Search for the cell housing the specified text and yield its (x, y) center coordinate. 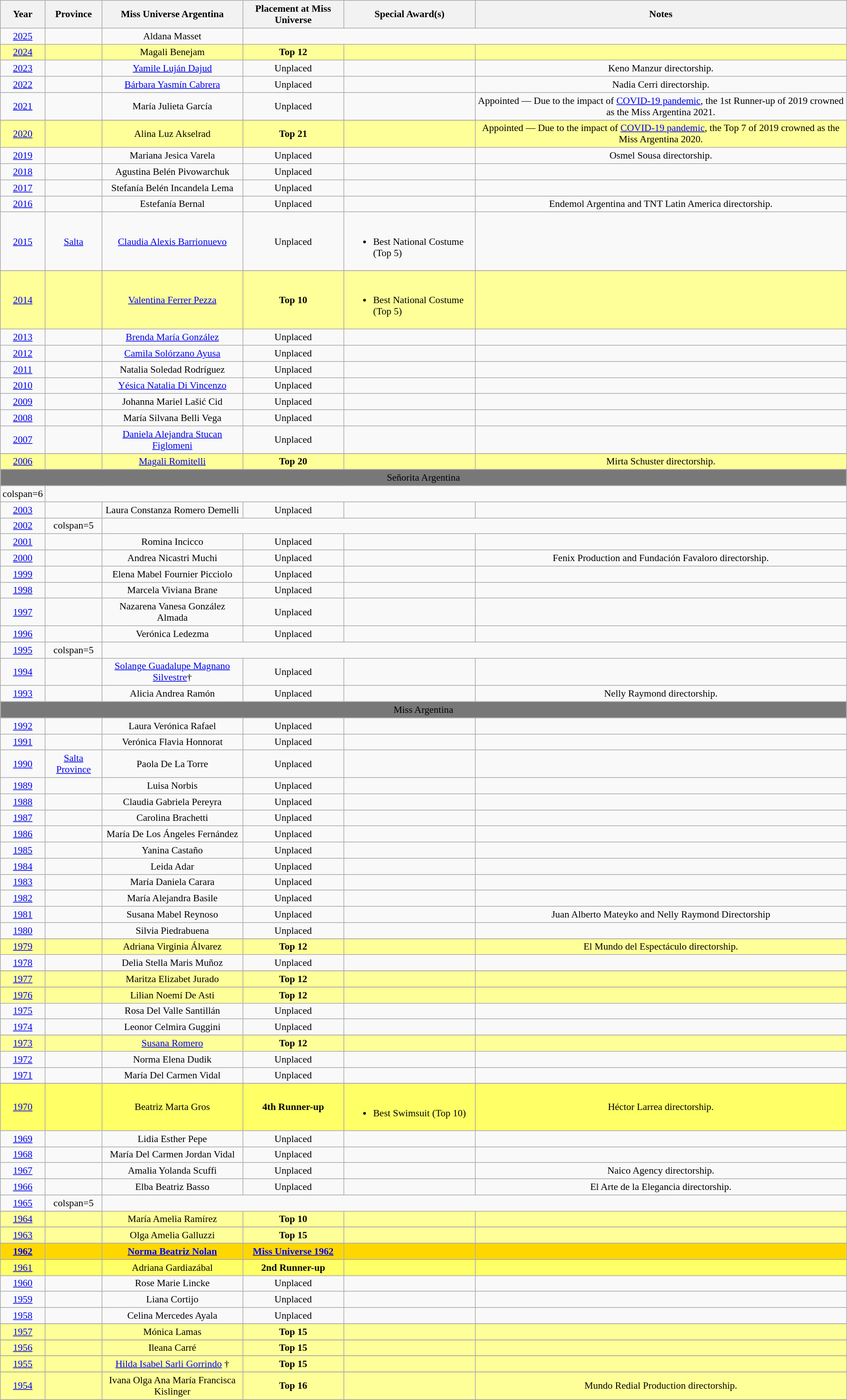
2006 (23, 462)
2018 (23, 172)
1977 (23, 979)
María De Los Ángeles Fernández (173, 834)
Magali Romitelli (173, 462)
2017 (23, 188)
1989 (23, 786)
Solange Guadalupe Magnano Silvestre† (173, 672)
Special Award(s) (409, 14)
Stefanía Belén Incandela Lema (173, 188)
Lilian Noemí De Asti (173, 995)
1970 (23, 1107)
Brenda María González (173, 337)
2001 (23, 542)
Top 20 (293, 462)
Agustina Belén Pivowarchuk (173, 172)
Luisa Norbis (173, 786)
Héctor Larrea directorship. (661, 1107)
1988 (23, 802)
Miss Universe 1962 (293, 1251)
2025 (23, 36)
Elba Beatriz Basso (173, 1187)
Mundo Redial Production directorship. (661, 1386)
1993 (23, 694)
2009 (23, 402)
1973 (23, 1044)
1975 (23, 1011)
1984 (23, 866)
Mónica Lamas (173, 1332)
1998 (23, 590)
Liana Cortijo (173, 1300)
Mirta Schuster directorship. (661, 462)
1978 (23, 963)
Adriana Virginia Álvarez (173, 947)
Salta (74, 242)
Salta Province (74, 764)
Señorita Argentina (424, 478)
Susana Mabel Reynoso (173, 915)
colspan=6 (23, 494)
1983 (23, 882)
Laura Verónica Rafael (173, 726)
Rose Marie Lincke (173, 1284)
Ileana Carré (173, 1348)
Olga Amelia Galluzzi (173, 1236)
Province (74, 14)
Andrea Nicastri Muchi (173, 558)
Adriana Gardiazábal (173, 1268)
2000 (23, 558)
1955 (23, 1364)
1990 (23, 764)
Paola De La Torre (173, 764)
1959 (23, 1300)
Natalia Soledad Rodríguez (173, 370)
Miss Universe Argentina (173, 14)
Bárbara Yasmín Cabrera (173, 84)
Marcela Viviana Brane (173, 590)
2015 (23, 242)
1981 (23, 915)
Top 16 (293, 1386)
Camila Solórzano Ayusa (173, 354)
1962 (23, 1251)
Mariana Jesica Varela (173, 156)
1982 (23, 899)
María Daniela Carara (173, 882)
2012 (23, 354)
2nd Runner-up (293, 1268)
2003 (23, 510)
Elena Mabel Fournier Picciolo (173, 574)
María Amelia Ramírez (173, 1219)
Susana Romero (173, 1044)
1987 (23, 818)
María Del Carmen Jordan Vidal (173, 1155)
Delia Stella Maris Muñoz (173, 963)
Notes (661, 14)
1994 (23, 672)
1986 (23, 834)
Hilda Isabel Sarli Gorrindo † (173, 1364)
2021 (23, 107)
Appointed — Due to the impact of COVID-19 pandemic, the Top 7 of 2019 crowned as the Miss Argentina 2020. (661, 134)
1968 (23, 1155)
1979 (23, 947)
Verónica Flavia Honnorat (173, 742)
2011 (23, 370)
Beatriz Marta Gros (173, 1107)
María Julieta García (173, 107)
Norma Elena Dudik (173, 1059)
1956 (23, 1348)
Lidia Esther Pepe (173, 1139)
Naico Agency directorship. (661, 1171)
María Del Carmen Vidal (173, 1076)
1954 (23, 1386)
1961 (23, 1268)
2002 (23, 526)
Nadia Cerri directorship. (661, 84)
Nelly Raymond directorship. (661, 694)
Yésica Natalia Di Vincenzo (173, 386)
1976 (23, 995)
Juan Alberto Mateyko and Nelly Raymond Directorship (661, 915)
1966 (23, 1187)
1997 (23, 613)
1980 (23, 931)
2007 (23, 440)
Silvia Piedrabuena (173, 931)
Alicia Andrea Ramón (173, 694)
1992 (23, 726)
2008 (23, 418)
Rosa Del Valle Santillán (173, 1011)
Yamile Luján Dajud (173, 69)
2016 (23, 204)
Laura Constanza Romero Demelli (173, 510)
2014 (23, 300)
1991 (23, 742)
Amalia Yolanda Scuffi (173, 1171)
Appointed — Due to the impact of COVID-19 pandemic, the 1st Runner-up of 2019 crowned as the Miss Argentina 2021. (661, 107)
1995 (23, 650)
El Mundo del Espectáculo directorship. (661, 947)
1972 (23, 1059)
Placement at Miss Universe (293, 14)
Keno Manzur directorship. (661, 69)
4th Runner-up (293, 1107)
1964 (23, 1219)
Top 21 (293, 134)
Best Swimsuit (Top 10) (409, 1107)
Alina Luz Akselrad (173, 134)
María Alejandra Basile (173, 899)
Nazarena Vanesa González Almada (173, 613)
Celina Mercedes Ayala (173, 1316)
Magali Benejam (173, 52)
2019 (23, 156)
Maritza Elizabet Jurado (173, 979)
Miss Argentina (424, 710)
Claudia Gabriela Pereyra (173, 802)
1969 (23, 1139)
1985 (23, 850)
2013 (23, 337)
1971 (23, 1076)
Year (23, 14)
El Arte de la Elegancia directorship. (661, 1187)
Leonor Celmira Guggini (173, 1027)
Ivana Olga Ana María Francisca Kislinger (173, 1386)
1957 (23, 1332)
Romina Incicco (173, 542)
1967 (23, 1171)
Norma Beatriz Nolan (173, 1251)
1999 (23, 574)
María Silvana Belli Vega (173, 418)
Osmel Sousa directorship. (661, 156)
1965 (23, 1203)
1960 (23, 1284)
Carolina Brachetti (173, 818)
Johanna Mariel Lašić Cid (173, 402)
Valentina Ferrer Pezza (173, 300)
Fenix Production and Fundación Favaloro directorship. (661, 558)
2022 (23, 84)
1958 (23, 1316)
Aldana Masset (173, 36)
1963 (23, 1236)
Endemol Argentina and TNT Latin America directorship. (661, 204)
1974 (23, 1027)
Daniela Alejandra Stucan Figlomeni (173, 440)
Yanina Castaño (173, 850)
Verónica Ledezma (173, 634)
2024 (23, 52)
2023 (23, 69)
1996 (23, 634)
Estefanía Bernal (173, 204)
Leida Adar (173, 866)
2020 (23, 134)
Claudia Alexis Barrionuevo (173, 242)
2010 (23, 386)
